Provide the (X, Y) coordinate of the cell's center where the given text is located.  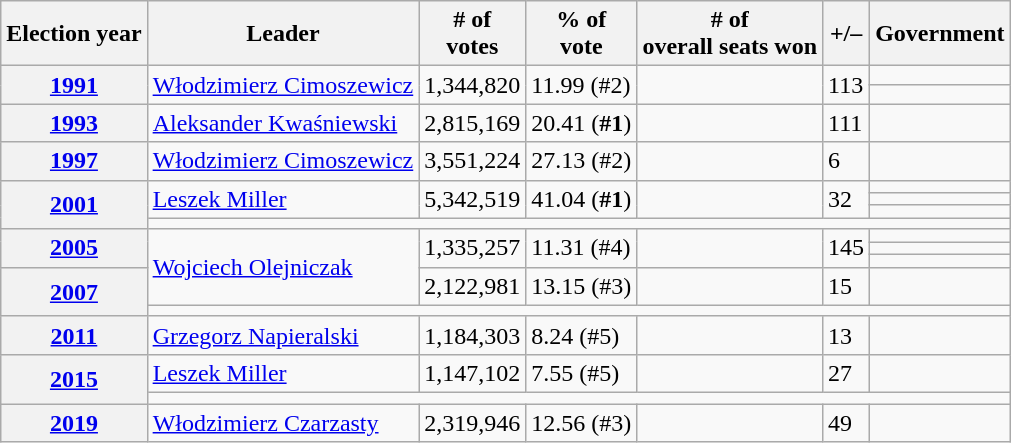
# ofoverall seats won (730, 34)
1,184,303 (472, 335)
1991 (74, 85)
Election year (74, 34)
1,147,102 (472, 373)
6 (846, 161)
1997 (74, 161)
27.13 (#2) (582, 161)
Leader (283, 34)
11.99 (#2) (582, 85)
2,319,946 (472, 423)
5,342,519 (472, 199)
Wojciech Olejniczak (283, 267)
2001 (74, 204)
2011 (74, 335)
+/– (846, 34)
49 (846, 423)
2019 (74, 423)
% ofvote (582, 34)
13.15 (#3) (582, 286)
27 (846, 373)
15 (846, 286)
2,815,169 (472, 123)
145 (846, 248)
41.04 (#1) (582, 199)
Grzegorz Napieralski (283, 335)
13 (846, 335)
32 (846, 199)
7.55 (#5) (582, 373)
2007 (74, 292)
1,335,257 (472, 248)
8.24 (#5) (582, 335)
3,551,224 (472, 161)
113 (846, 85)
12.56 (#3) (582, 423)
2005 (74, 248)
Aleksander Kwaśniewski (283, 123)
Government (940, 34)
1,344,820 (472, 85)
2,122,981 (472, 286)
1993 (74, 123)
2015 (74, 378)
11.31 (#4) (582, 248)
20.41 (#1) (582, 123)
Włodzimierz Czarzasty (283, 423)
# ofvotes (472, 34)
111 (846, 123)
